Detect which cell encompasses the target text, then output its [x, y] center coordinate. 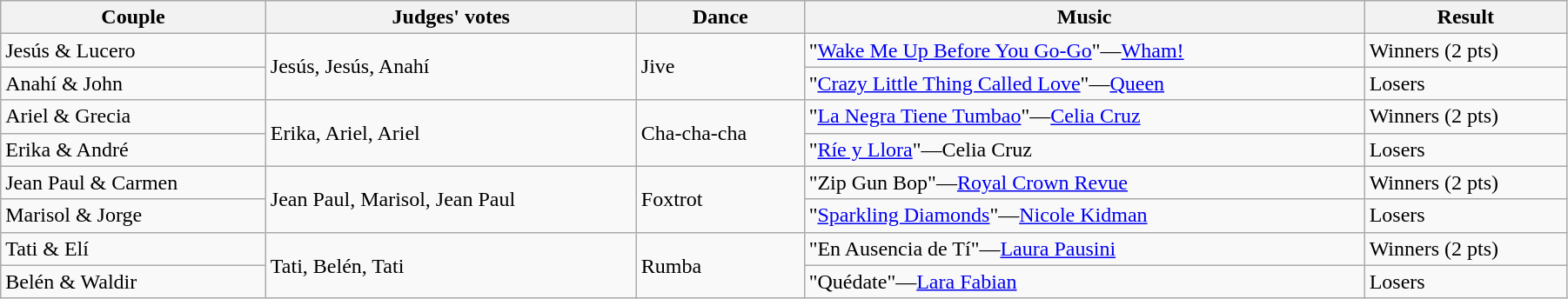
Marisol & Jorge [134, 216]
Tati & Elí [134, 249]
Jive [720, 67]
Cha-cha-cha [720, 133]
"Ríe y Llora"—Celia Cruz [1084, 149]
Tati, Belén, Tati [451, 265]
Jean Paul & Carmen [134, 183]
"Wake Me Up Before You Go-Go"—Wham! [1084, 50]
"Zip Gun Bop"—Royal Crown Revue [1084, 183]
"En Ausencia de Tí"—Laura Pausini [1084, 249]
Jesús & Lucero [134, 50]
Judges' votes [451, 17]
"Sparkling Diamonds"—Nicole Kidman [1084, 216]
Rumba [720, 265]
Anahí & John [134, 83]
Belén & Waldir [134, 282]
Result [1465, 17]
Couple [134, 17]
"Quédate"—Lara Fabian [1084, 282]
Erika, Ariel, Ariel [451, 133]
Dance [720, 17]
Foxtrot [720, 199]
Ariel & Grecia [134, 116]
"Crazy Little Thing Called Love"—Queen [1084, 83]
"La Negra Tiene Tumbao"—Celia Cruz [1084, 116]
Music [1084, 17]
Erika & André [134, 149]
Jean Paul, Marisol, Jean Paul [451, 199]
Jesús, Jesús, Anahí [451, 67]
